Search for the cell housing the specified text and yield its [X, Y] center coordinate. 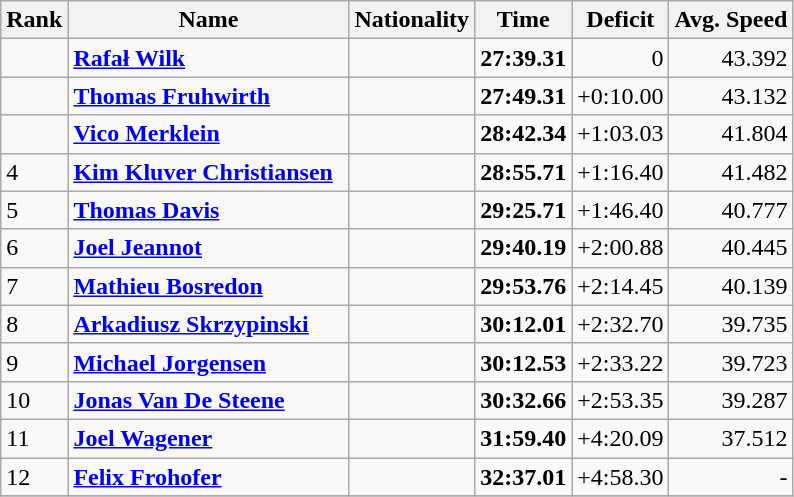
6 [34, 248]
Thomas Davis [208, 210]
Felix Frohofer [208, 477]
Kim Kluver Christiansen [208, 172]
29:40.19 [524, 248]
4 [34, 172]
Michael Jorgensen [208, 362]
Joel Jeannot [208, 248]
28:42.34 [524, 134]
39.287 [731, 400]
Rank [34, 20]
Joel Wagener [208, 438]
37.512 [731, 438]
Jonas Van De Steene [208, 400]
+2:33.22 [620, 362]
Deficit [620, 20]
+0:10.00 [620, 96]
Mathieu Bosredon [208, 286]
11 [34, 438]
32:37.01 [524, 477]
29:25.71 [524, 210]
40.777 [731, 210]
12 [34, 477]
40.445 [731, 248]
31:59.40 [524, 438]
39.735 [731, 324]
43.392 [731, 58]
30:12.53 [524, 362]
Avg. Speed [731, 20]
+2:53.35 [620, 400]
7 [34, 286]
Rafał Wilk [208, 58]
29:53.76 [524, 286]
Nationality [412, 20]
+2:32.70 [620, 324]
+4:20.09 [620, 438]
39.723 [731, 362]
Vico Merklein [208, 134]
+1:46.40 [620, 210]
8 [34, 324]
Time [524, 20]
41.804 [731, 134]
27:49.31 [524, 96]
Arkadiusz Skrzypinski [208, 324]
0 [620, 58]
30:32.66 [524, 400]
9 [34, 362]
+2:14.45 [620, 286]
Name [208, 20]
40.139 [731, 286]
+4:58.30 [620, 477]
+2:00.88 [620, 248]
+1:16.40 [620, 172]
41.482 [731, 172]
10 [34, 400]
- [731, 477]
43.132 [731, 96]
Thomas Fruhwirth [208, 96]
30:12.01 [524, 324]
5 [34, 210]
27:39.31 [524, 58]
28:55.71 [524, 172]
+1:03.03 [620, 134]
